Return [x, y] of the center of cell containing provided text 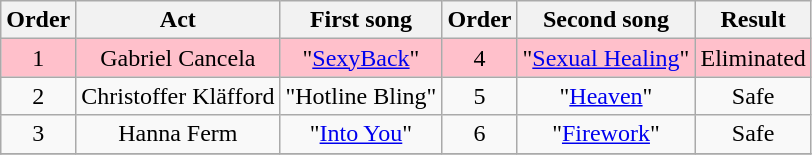
"Firework" [606, 134]
3 [38, 134]
2 [38, 96]
Gabriel Cancela [178, 58]
Second song [606, 20]
Christoffer Kläfford [178, 96]
4 [480, 58]
First song [361, 20]
1 [38, 58]
"Sexual Healing" [606, 58]
Hanna Ferm [178, 134]
5 [480, 96]
Act [178, 20]
Eliminated [753, 58]
Result [753, 20]
"SexyBack" [361, 58]
6 [480, 134]
"Into You" [361, 134]
"Heaven" [606, 96]
"Hotline Bling" [361, 96]
